Return the (X, Y) coordinate for the center point of the cell that contains the specified text.  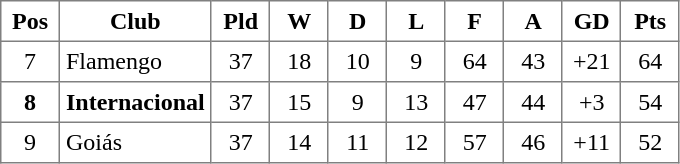
43 (533, 61)
57 (474, 142)
Flamengo (135, 61)
18 (299, 61)
13 (416, 102)
Pld (240, 21)
L (416, 21)
12 (416, 142)
Internacional (135, 102)
F (474, 21)
Pos (30, 21)
7 (30, 61)
15 (299, 102)
+21 (591, 61)
W (299, 21)
D (357, 21)
GD (591, 21)
Goiás (135, 142)
+11 (591, 142)
47 (474, 102)
8 (30, 102)
10 (357, 61)
Pts (650, 21)
11 (357, 142)
Club (135, 21)
52 (650, 142)
54 (650, 102)
A (533, 21)
46 (533, 142)
14 (299, 142)
+3 (591, 102)
44 (533, 102)
